Scan for the cell matching the given text and deliver its (X, Y) coordinate at center. 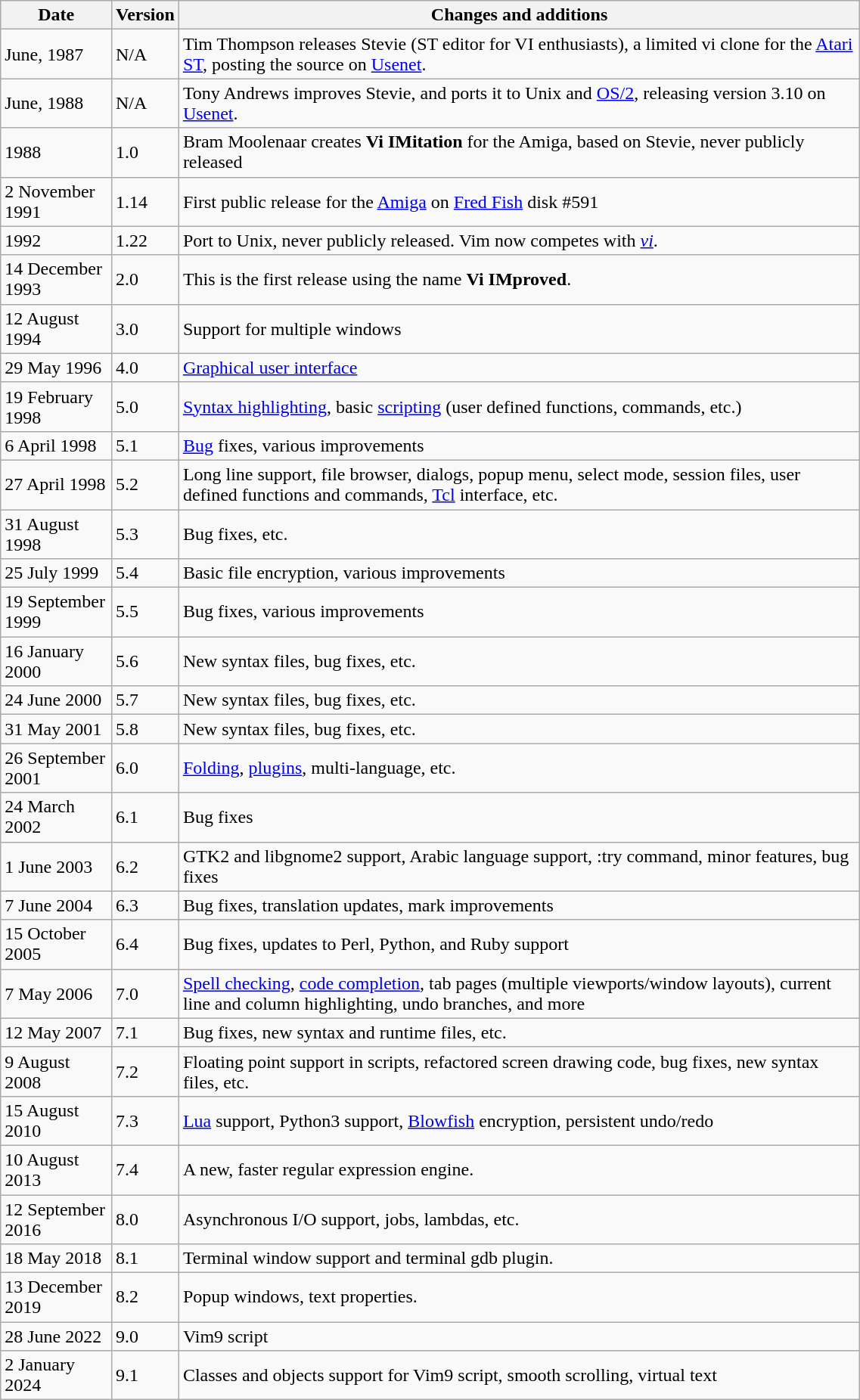
Popup windows, text properties. (519, 1298)
5.7 (145, 700)
16 January 2000 (56, 661)
14 December 1993 (56, 280)
26 September 2001 (56, 768)
6.4 (145, 944)
24 March 2002 (56, 817)
19 February 1998 (56, 407)
6.0 (145, 768)
15 October 2005 (56, 944)
12 May 2007 (56, 1032)
24 June 2000 (56, 700)
7 June 2004 (56, 905)
12 August 1994 (56, 328)
6.3 (145, 905)
1 June 2003 (56, 867)
6 April 1998 (56, 445)
10 August 2013 (56, 1169)
This is the first release using the name Vi IMproved. (519, 280)
27 April 1998 (56, 484)
Support for multiple windows (519, 328)
5.6 (145, 661)
18 May 2018 (56, 1259)
June, 1987 (56, 54)
9.1 (145, 1375)
Graphical user interface (519, 368)
Bug fixes, translation updates, mark improvements (519, 905)
5.3 (145, 534)
Asynchronous I/O support, jobs, lambdas, etc. (519, 1219)
June, 1988 (56, 103)
7.2 (145, 1071)
8.1 (145, 1259)
5.0 (145, 407)
8.0 (145, 1219)
31 May 2001 (56, 729)
5.8 (145, 729)
7 May 2006 (56, 994)
Basic file encryption, various improvements (519, 573)
Date (56, 15)
3.0 (145, 328)
29 May 1996 (56, 368)
7.4 (145, 1169)
Vim9 script (519, 1336)
15 August 2010 (56, 1121)
1988 (56, 153)
GTK2 and libgnome2 support, Arabic language support, :try command, minor features, bug fixes (519, 867)
9.0 (145, 1336)
7.3 (145, 1121)
Lua support, Python3 support, Blowfish encryption, persistent undo/redo (519, 1121)
19 September 1999 (56, 613)
6.2 (145, 867)
5.1 (145, 445)
2.0 (145, 280)
Syntax highlighting, basic scripting (user defined functions, commands, etc.) (519, 407)
8.2 (145, 1298)
First public release for the Amiga on Fred Fish disk #591 (519, 201)
1.22 (145, 241)
1992 (56, 241)
Bug fixes, updates to Perl, Python, and Ruby support (519, 944)
Version (145, 15)
5.4 (145, 573)
Floating point support in scripts, refactored screen drawing code, bug fixes, new syntax files, etc. (519, 1071)
25 July 1999 (56, 573)
7.0 (145, 994)
31 August 1998 (56, 534)
Spell checking, code completion, tab pages (multiple viewports/window layouts), current line and column highlighting, undo branches, and more (519, 994)
Bug fixes (519, 817)
2 November 1991 (56, 201)
1.14 (145, 201)
12 September 2016 (56, 1219)
4.0 (145, 368)
5.5 (145, 613)
7.1 (145, 1032)
Bug fixes, etc. (519, 534)
Bram Moolenaar creates Vi IMitation for the Amiga, based on Stevie, never publicly released (519, 153)
Terminal window support and terminal gdb plugin. (519, 1259)
Long line support, file browser, dialogs, popup menu, select mode, session files, user defined functions and commands, Tcl interface, etc. (519, 484)
Tony Andrews improves Stevie, and ports it to Unix and OS/2, releasing version 3.10 on Usenet. (519, 103)
Tim Thompson releases Stevie (ST editor for VI enthusiasts), a limited vi clone for the Atari ST, posting the source on Usenet. (519, 54)
5.2 (145, 484)
Changes and additions (519, 15)
Classes and objects support for Vim9 script, smooth scrolling, virtual text (519, 1375)
2 January 2024 (56, 1375)
Port to Unix, never publicly released. Vim now competes with vi. (519, 241)
6.1 (145, 817)
A new, faster regular expression engine. (519, 1169)
28 June 2022 (56, 1336)
Bug fixes, new syntax and runtime files, etc. (519, 1032)
13 December 2019 (56, 1298)
Folding, plugins, multi-language, etc. (519, 768)
9 August 2008 (56, 1071)
1.0 (145, 153)
